Locate the cell with the specified text and output its [x, y] center coordinate. 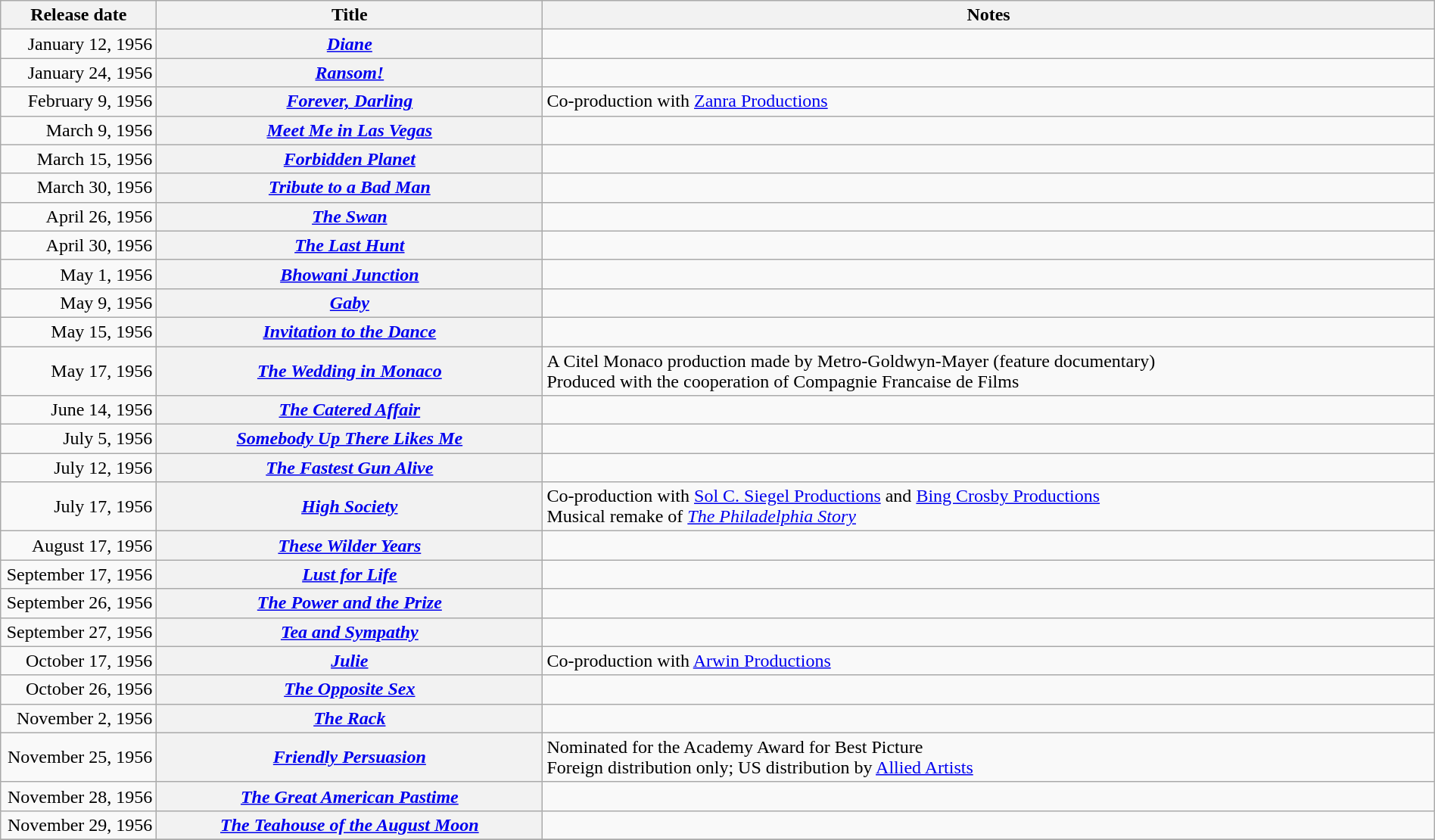
Lust for Life [350, 574]
Co-production with Arwin Productions [988, 661]
Diane [350, 44]
The Opposite Sex [350, 689]
November 25, 1956 [79, 757]
The Swan [350, 216]
Somebody Up There Likes Me [350, 439]
Invitation to the Dance [350, 331]
July 5, 1956 [79, 439]
April 30, 1956 [79, 245]
Notes [988, 15]
September 17, 1956 [79, 574]
May 1, 1956 [79, 274]
The Teahouse of the August Moon [350, 825]
Friendly Persuasion [350, 757]
May 17, 1956 [79, 371]
Title [350, 15]
January 24, 1956 [79, 73]
These Wilder Years [350, 546]
February 9, 1956 [79, 101]
Tea and Sympathy [350, 632]
Co-production with Zanra Productions [988, 101]
November 28, 1956 [79, 796]
Forbidden Planet [350, 159]
The Rack [350, 718]
Bhowani Junction [350, 274]
High Society [350, 507]
A Citel Monaco production made by Metro-Goldwyn-Mayer (feature documentary)Produced with the cooperation of Compagnie Francaise de Films [988, 371]
March 9, 1956 [79, 130]
The Wedding in Monaco [350, 371]
October 26, 1956 [79, 689]
November 2, 1956 [79, 718]
July 12, 1956 [79, 468]
Co-production with Sol C. Siegel Productions and Bing Crosby ProductionsMusical remake of The Philadelphia Story [988, 507]
July 17, 1956 [79, 507]
September 27, 1956 [79, 632]
Julie [350, 661]
September 26, 1956 [79, 603]
Forever, Darling [350, 101]
May 9, 1956 [79, 303]
The Great American Pastime [350, 796]
Ransom! [350, 73]
Gaby [350, 303]
Release date [79, 15]
April 26, 1956 [79, 216]
Nominated for the Academy Award for Best PictureForeign distribution only; US distribution by Allied Artists [988, 757]
June 14, 1956 [79, 410]
October 17, 1956 [79, 661]
May 15, 1956 [79, 331]
Tribute to a Bad Man [350, 188]
The Fastest Gun Alive [350, 468]
November 29, 1956 [79, 825]
The Power and the Prize [350, 603]
March 15, 1956 [79, 159]
March 30, 1956 [79, 188]
January 12, 1956 [79, 44]
August 17, 1956 [79, 546]
The Last Hunt [350, 245]
The Catered Affair [350, 410]
Meet Me in Las Vegas [350, 130]
